Find where the given text appears and provide that cell's center as (X, Y) coordinate. 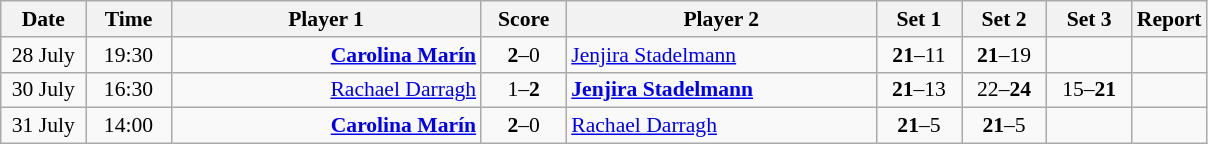
Player 1 (326, 19)
14:00 (128, 126)
21–19 (1004, 55)
22–24 (1004, 90)
Time (128, 19)
Player 2 (721, 19)
1–2 (524, 90)
16:30 (128, 90)
15–21 (1090, 90)
Report (1170, 19)
Set 3 (1090, 19)
21–11 (918, 55)
Score (524, 19)
19:30 (128, 55)
31 July (44, 126)
28 July (44, 55)
21–13 (918, 90)
Date (44, 19)
Set 1 (918, 19)
30 July (44, 90)
Set 2 (1004, 19)
